From the cell containing the given text, extract its center point as (x, y) coordinate. 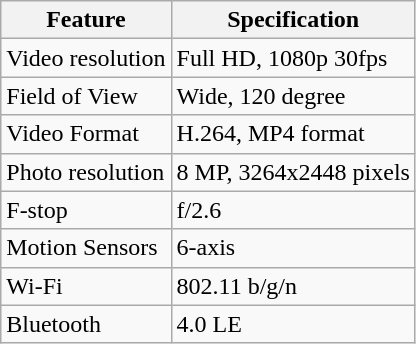
Bluetooth (86, 324)
8 MP, 3264x2448 pixels (293, 172)
Feature (86, 20)
Motion Sensors (86, 248)
Specification (293, 20)
Field of View (86, 96)
F-stop (86, 210)
6-axis (293, 248)
Photo resolution (86, 172)
Video resolution (86, 58)
Full HD, 1080p 30fps (293, 58)
Wi-Fi (86, 286)
Video Format (86, 134)
4.0 LE (293, 324)
802.11 b/g/n (293, 286)
Wide, 120 degree (293, 96)
f/2.6 (293, 210)
H.264, MP4 format (293, 134)
